Find where the given text appears and provide that cell's center as [X, Y] coordinate. 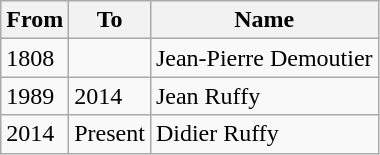
Name [264, 20]
Jean Ruffy [264, 96]
Present [110, 134]
Didier Ruffy [264, 134]
From [35, 20]
To [110, 20]
1989 [35, 96]
1808 [35, 58]
Jean-Pierre Demoutier [264, 58]
